Capture the cell that displays the provided text and extract its [x, y] central coordinate. 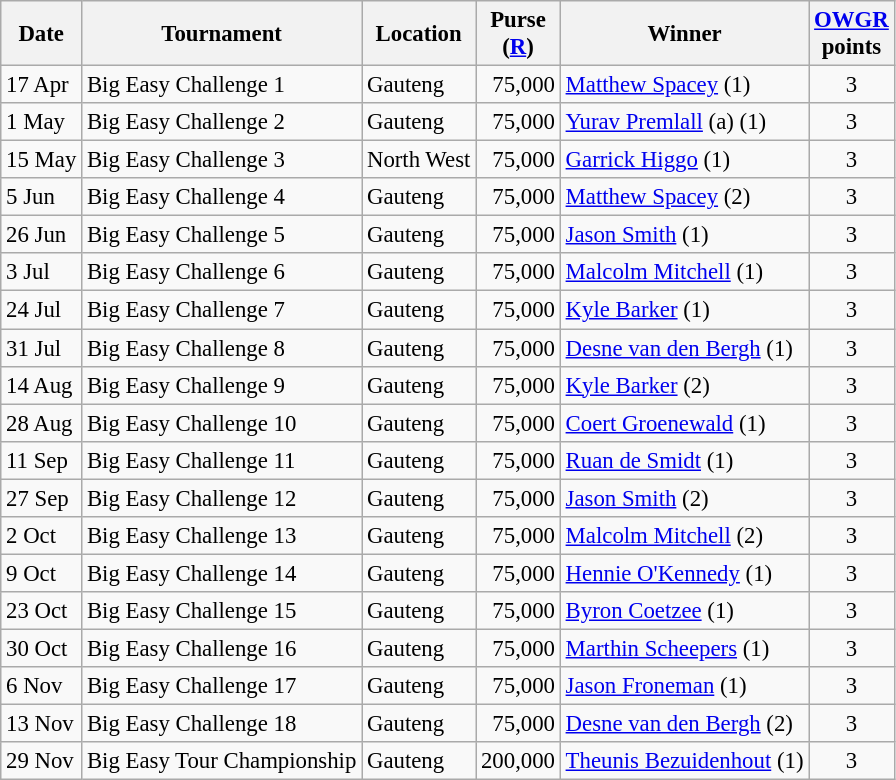
Jason Froneman (1) [684, 686]
Big Easy Challenge 10 [222, 423]
Big Easy Tour Championship [222, 761]
Big Easy Challenge 14 [222, 573]
26 Jun [42, 235]
29 Nov [42, 761]
Garrick Higgo (1) [684, 160]
Location [419, 34]
Big Easy Challenge 9 [222, 385]
Big Easy Challenge 1 [222, 85]
Byron Coetzee (1) [684, 611]
Big Easy Challenge 5 [222, 235]
13 Nov [42, 724]
Big Easy Challenge 4 [222, 197]
Hennie O'Kennedy (1) [684, 573]
5 Jun [42, 197]
Desne van den Bergh (2) [684, 724]
2 Oct [42, 536]
Theunis Bezuidenhout (1) [684, 761]
23 Oct [42, 611]
Big Easy Challenge 6 [222, 273]
14 Aug [42, 385]
31 Jul [42, 348]
Kyle Barker (1) [684, 310]
OWGRpoints [852, 34]
Winner [684, 34]
Desne van den Bergh (1) [684, 348]
Tournament [222, 34]
Big Easy Challenge 16 [222, 648]
Date [42, 34]
Malcolm Mitchell (2) [684, 536]
Yurav Premlall (a) (1) [684, 122]
Purse(R) [518, 34]
24 Jul [42, 310]
Matthew Spacey (1) [684, 85]
Jason Smith (2) [684, 498]
Ruan de Smidt (1) [684, 460]
Jason Smith (1) [684, 235]
27 Sep [42, 498]
Big Easy Challenge 15 [222, 611]
28 Aug [42, 423]
11 Sep [42, 460]
15 May [42, 160]
Big Easy Challenge 7 [222, 310]
Big Easy Challenge 13 [222, 536]
Marthin Scheepers (1) [684, 648]
North West [419, 160]
Big Easy Challenge 17 [222, 686]
Big Easy Challenge 18 [222, 724]
17 Apr [42, 85]
30 Oct [42, 648]
200,000 [518, 761]
3 Jul [42, 273]
6 Nov [42, 686]
9 Oct [42, 573]
Matthew Spacey (2) [684, 197]
Big Easy Challenge 2 [222, 122]
Big Easy Challenge 3 [222, 160]
1 May [42, 122]
Coert Groenewald (1) [684, 423]
Big Easy Challenge 11 [222, 460]
Malcolm Mitchell (1) [684, 273]
Big Easy Challenge 12 [222, 498]
Kyle Barker (2) [684, 385]
Big Easy Challenge 8 [222, 348]
